Detect which cell encompasses the target text, then output its [x, y] center coordinate. 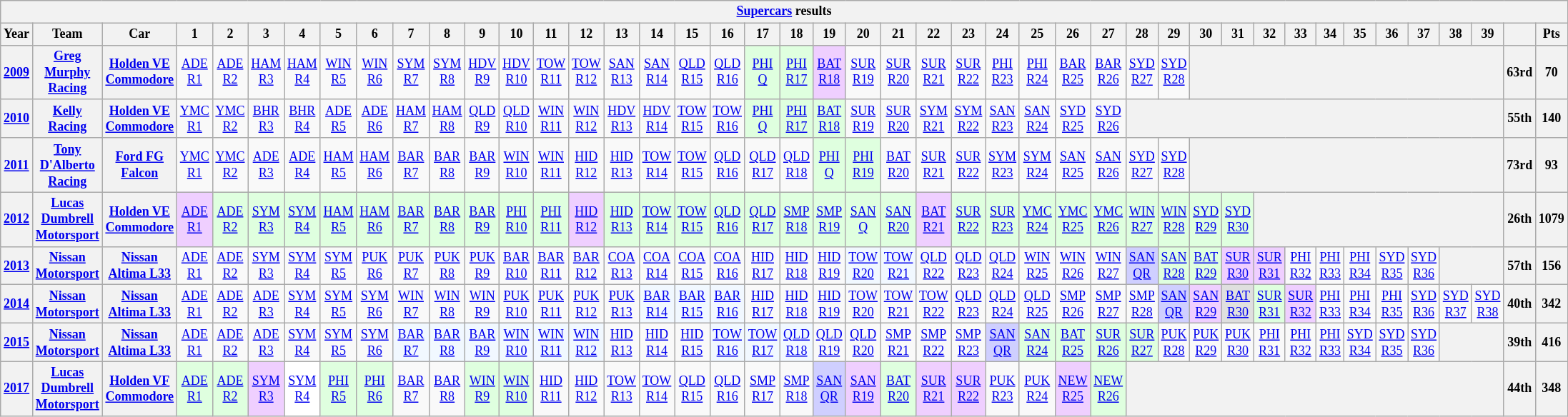
36 [1392, 34]
BATR25 [1073, 343]
PHIR23 [1003, 72]
13 [622, 34]
40th [1519, 304]
SMPR27 [1108, 304]
TOWR11 [550, 72]
SURR30 [1238, 266]
SMPR22 [933, 343]
PHIR31 [1269, 343]
SANR29 [1206, 304]
SYMR23 [1003, 165]
BHRR3 [266, 119]
QLDR10 [517, 119]
Car [139, 34]
YMCR25 [1073, 219]
16 [728, 34]
PUKR7 [412, 266]
NEWR26 [1108, 388]
HDVR10 [517, 72]
416 [1552, 343]
18 [797, 34]
5 [339, 34]
Holden VF Commodore [139, 388]
NEWR25 [1073, 388]
35 [1359, 34]
SYMR22 [968, 119]
WINR6 [374, 72]
33 [1301, 34]
2 [230, 34]
PUKR28 [1173, 343]
2015 [17, 343]
30 [1206, 34]
Greg Murphy Racing [67, 72]
HAMR8 [447, 119]
39th [1519, 343]
SMPR19 [829, 219]
WINR25 [1037, 266]
14 [656, 34]
342 [1552, 304]
SANR23 [1003, 119]
SYDR26 [1108, 119]
PUKR9 [482, 266]
BARR12 [586, 266]
ADER6 [374, 119]
SYDR29 [1206, 219]
COAR13 [622, 266]
PHIR5 [339, 388]
SANR20 [898, 219]
SYDR30 [1238, 219]
70 [1552, 72]
BATR21 [933, 219]
10 [517, 34]
2010 [17, 119]
38 [1455, 34]
19 [829, 34]
SYMR24 [1037, 165]
22 [933, 34]
SANR28 [1173, 266]
2009 [17, 72]
SYDR38 [1488, 304]
Tony D'Alberto Racing [67, 165]
HIDR14 [656, 343]
27 [1108, 34]
Kelly Racing [67, 119]
7 [412, 34]
SURR23 [1003, 219]
SANR14 [656, 72]
ADER4 [303, 165]
ADER5 [339, 119]
WINR26 [1073, 266]
PHIR35 [1392, 304]
SYDR34 [1359, 343]
12 [586, 34]
SANR26 [1108, 165]
3 [266, 34]
TOWR13 [622, 388]
1 [194, 34]
PUKR24 [1037, 388]
HDVR14 [656, 119]
17 [762, 34]
25 [1037, 34]
140 [1552, 119]
2012 [17, 219]
SMPR21 [898, 343]
28 [1142, 34]
PUKR13 [622, 304]
11 [550, 34]
SYDR37 [1455, 304]
6 [374, 34]
YMCR26 [1108, 219]
WINR7 [412, 304]
2013 [17, 266]
PUKR11 [550, 304]
SURR26 [1108, 343]
PUKR30 [1238, 343]
SANR19 [863, 388]
57th [1519, 266]
21 [898, 34]
PHIR24 [1037, 72]
PHIR19 [863, 165]
SANR25 [1073, 165]
39 [1488, 34]
SMPR17 [762, 388]
COAR15 [692, 266]
PUKR10 [517, 304]
PUKR12 [586, 304]
BARR10 [517, 266]
55th [1519, 119]
BARR14 [656, 304]
BARR26 [1108, 72]
QLDR19 [829, 343]
PUKR29 [1206, 343]
HAMR3 [266, 72]
WINR28 [1173, 219]
QLDR9 [482, 119]
PUKR6 [374, 266]
26 [1073, 34]
9 [482, 34]
HDVR13 [622, 119]
SYDR25 [1073, 119]
BARR25 [1073, 72]
34 [1331, 34]
348 [1552, 388]
29 [1173, 34]
20 [863, 34]
TOWR17 [762, 343]
SANQ [863, 219]
SMPR28 [1142, 304]
YMCR24 [1037, 219]
BARR16 [728, 304]
SYMR8 [447, 72]
37 [1424, 34]
QLDR25 [1037, 304]
SURR27 [1142, 343]
BARR11 [550, 266]
BARR15 [692, 304]
SURR32 [1301, 304]
8 [447, 34]
Ford FG Falcon [139, 165]
4 [303, 34]
SMPR26 [1073, 304]
2017 [17, 388]
1079 [1552, 219]
QLDR22 [933, 266]
BATR30 [1238, 304]
63rd [1519, 72]
156 [1552, 266]
COAR16 [728, 266]
Team [67, 34]
COAR14 [656, 266]
SYMR7 [412, 72]
HDVR9 [482, 72]
WINR8 [447, 304]
HAMR4 [303, 72]
26th [1519, 219]
BATR29 [1206, 266]
TOWR22 [933, 304]
HIDR11 [550, 388]
31 [1238, 34]
Year [17, 34]
TOWR12 [586, 72]
PHIR10 [517, 219]
Supercars results [784, 11]
PUKR8 [447, 266]
73rd [1519, 165]
2014 [17, 304]
BHRR4 [303, 119]
QLDR20 [863, 343]
44th [1519, 388]
Pts [1552, 34]
93 [1552, 165]
32 [1269, 34]
15 [692, 34]
WINR5 [339, 72]
HAMR7 [412, 119]
24 [1003, 34]
SANR13 [622, 72]
23 [968, 34]
PHIR11 [550, 219]
PUKR23 [1003, 388]
SYMR21 [933, 119]
SMPR23 [968, 343]
HIDR15 [692, 343]
2011 [17, 165]
PHIR6 [374, 388]
